Return [X, Y] of the center of cell containing provided text 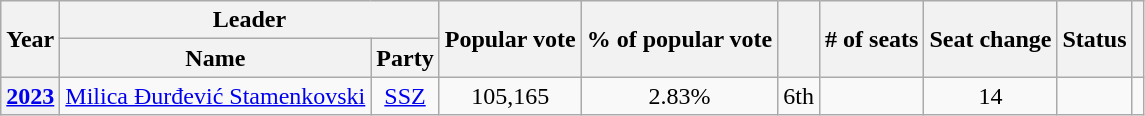
6th [799, 96]
14 [990, 96]
2.83% [680, 96]
Year [30, 39]
Name [216, 58]
Status [1094, 39]
Leader [250, 20]
Popular vote [510, 39]
SSZ [405, 96]
Party [405, 58]
Milica Đurđević Stamenkovski [216, 96]
105,165 [510, 96]
% of popular vote [680, 39]
Seat change [990, 39]
# of seats [872, 39]
2023 [30, 96]
